Pinpoint the cell where the given text exists, returning its [x, y] midpoint coordinate. 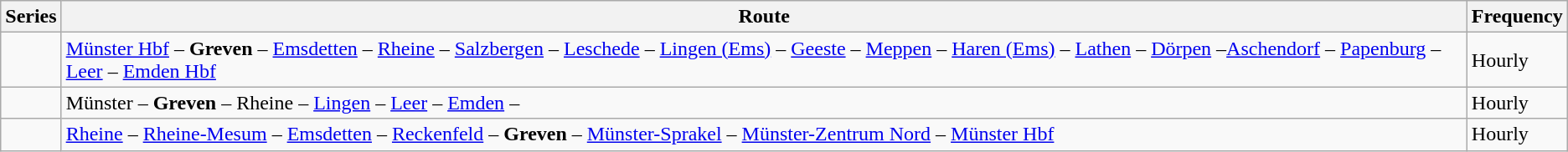
Frequency [1517, 17]
Münster – Greven – Rheine – Lingen – Leer – Emden – [764, 103]
Route [764, 17]
Series [31, 17]
Rheine – Rheine-Mesum – Emsdetten – Reckenfeld – Greven – Münster-Sprakel – Münster-Zentrum Nord – Münster Hbf [764, 134]
